Return [x, y] of the center of cell containing provided text 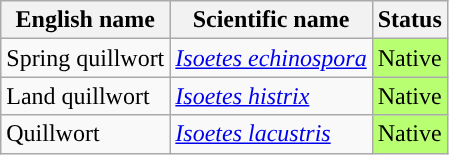
Spring quillwort [86, 58]
Isoetes histrix [271, 96]
Land quillwort [86, 96]
English name [86, 20]
Isoetes lacustris [271, 134]
Scientific name [271, 20]
Quillwort [86, 134]
Status [410, 20]
Isoetes echinospora [271, 58]
